Detect which cell encompasses the target text, then output its (X, Y) center coordinate. 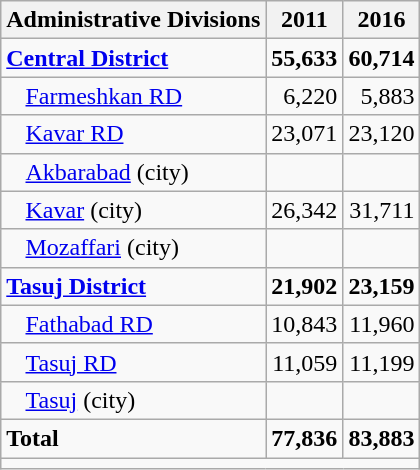
77,836 (304, 438)
Administrative Divisions (134, 20)
Farmeshkan RD (134, 96)
83,883 (382, 438)
Kavar RD (134, 134)
21,902 (304, 286)
Tasuj District (134, 286)
11,199 (382, 362)
Total (134, 438)
11,960 (382, 324)
31,711 (382, 210)
Kavar (city) (134, 210)
Tasuj RD (134, 362)
10,843 (304, 324)
26,342 (304, 210)
Tasuj (city) (134, 400)
2011 (304, 20)
Mozaffari (city) (134, 248)
11,059 (304, 362)
5,883 (382, 96)
23,159 (382, 286)
Central District (134, 58)
60,714 (382, 58)
2016 (382, 20)
23,120 (382, 134)
55,633 (304, 58)
Akbarabad (city) (134, 172)
6,220 (304, 96)
Fathabad RD (134, 324)
23,071 (304, 134)
